Locate the cell with the specified text and output its [X, Y] center coordinate. 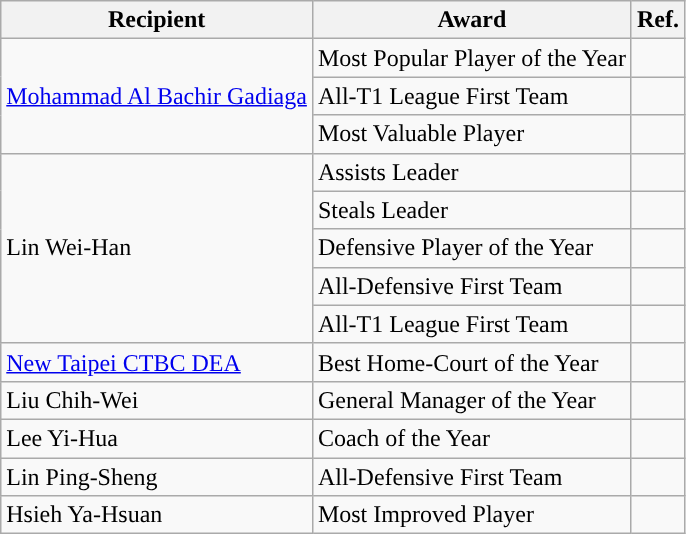
Assists Leader [472, 172]
Award [472, 20]
Lee Yi-Hua [157, 438]
Most Valuable Player [472, 134]
Hsieh Ya-Hsuan [157, 515]
Defensive Player of the Year [472, 248]
Ref. [658, 20]
Recipient [157, 20]
Coach of the Year [472, 438]
Liu Chih-Wei [157, 400]
Lin Wei-Han [157, 248]
Best Home-Court of the Year [472, 362]
General Manager of the Year [472, 400]
Lin Ping-Sheng [157, 477]
New Taipei CTBC DEA [157, 362]
Most Improved Player [472, 515]
Mohammad Al Bachir Gadiaga [157, 96]
Most Popular Player of the Year [472, 58]
Steals Leader [472, 210]
